Return [x, y] of the center of cell containing provided text 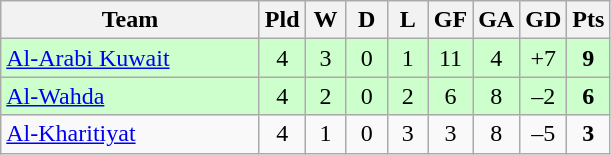
Pts [588, 20]
–2 [544, 96]
Al-Kharitiyat [130, 134]
–5 [544, 134]
9 [588, 58]
+7 [544, 58]
W [326, 20]
L [408, 20]
11 [450, 58]
D [366, 20]
Al-Arabi Kuwait [130, 58]
GA [496, 20]
Al-Wahda [130, 96]
GF [450, 20]
Pld [282, 20]
Team [130, 20]
GD [544, 20]
